Return (x, y) of the center of cell containing provided text 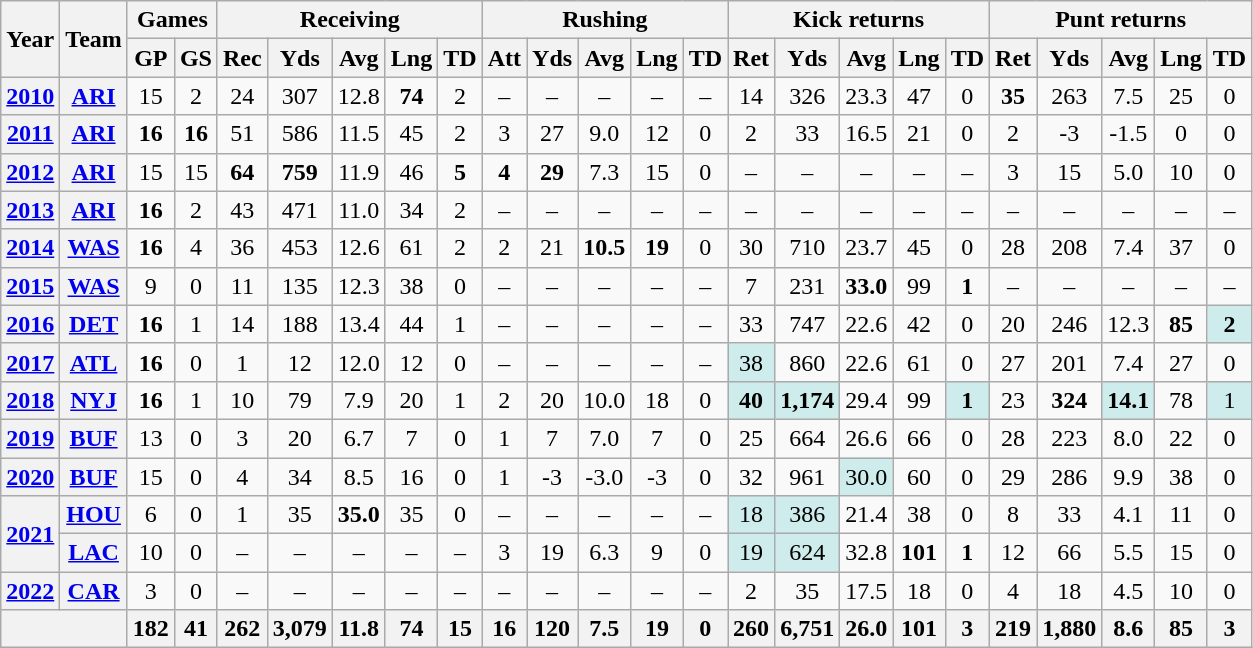
223 (1070, 438)
21.4 (866, 515)
453 (300, 248)
13 (150, 438)
12.0 (358, 362)
64 (242, 172)
NYJ (94, 400)
7.0 (604, 438)
12.6 (358, 248)
326 (808, 96)
11.8 (358, 629)
7.9 (358, 400)
16.5 (866, 134)
23.3 (866, 96)
30 (752, 248)
ATL (94, 362)
43 (242, 210)
208 (1070, 248)
Receiving (350, 20)
2017 (30, 362)
33.0 (866, 286)
263 (1070, 96)
CAR (94, 591)
42 (919, 324)
35.0 (358, 515)
5.0 (1128, 172)
2019 (30, 438)
13.4 (358, 324)
2012 (30, 172)
11.0 (358, 210)
46 (411, 172)
11.5 (358, 134)
219 (1014, 629)
Rushing (604, 20)
6,751 (808, 629)
DET (94, 324)
12.8 (358, 96)
2021 (30, 534)
471 (300, 210)
Punt returns (1121, 20)
4.5 (1128, 591)
22 (1181, 438)
8.0 (1128, 438)
246 (1070, 324)
14.1 (1128, 400)
60 (919, 477)
2013 (30, 210)
2010 (30, 96)
201 (1070, 362)
Year (30, 39)
307 (300, 96)
1,174 (808, 400)
29.4 (866, 400)
51 (242, 134)
759 (300, 172)
2022 (30, 591)
8.5 (358, 477)
GP (150, 58)
-1.5 (1128, 134)
10.0 (604, 400)
182 (150, 629)
2016 (30, 324)
HOU (94, 515)
26.6 (866, 438)
8 (1014, 515)
386 (808, 515)
188 (300, 324)
120 (552, 629)
-3.0 (604, 477)
8.6 (1128, 629)
262 (242, 629)
32 (752, 477)
79 (300, 400)
4.1 (1128, 515)
Team (94, 39)
32.8 (866, 553)
9.0 (604, 134)
6.7 (358, 438)
860 (808, 362)
47 (919, 96)
26.0 (866, 629)
36 (242, 248)
710 (808, 248)
2011 (30, 134)
1,880 (1070, 629)
24 (242, 96)
GS (196, 58)
5.5 (1128, 553)
231 (808, 286)
2020 (30, 477)
44 (411, 324)
37 (1181, 248)
961 (808, 477)
9.9 (1128, 477)
LAC (94, 553)
324 (1070, 400)
260 (752, 629)
6 (150, 515)
41 (196, 629)
664 (808, 438)
135 (300, 286)
78 (1181, 400)
586 (300, 134)
Att (504, 58)
3,079 (300, 629)
2015 (30, 286)
Kick returns (859, 20)
2018 (30, 400)
2014 (30, 248)
17.5 (866, 591)
30.0 (866, 477)
11.9 (358, 172)
23 (1014, 400)
Games (172, 20)
624 (808, 553)
40 (752, 400)
23.7 (866, 248)
7.3 (604, 172)
747 (808, 324)
6.3 (604, 553)
5 (460, 172)
Rec (242, 58)
286 (1070, 477)
10.5 (604, 248)
